Capture the cell that displays the provided text and extract its [x, y] central coordinate. 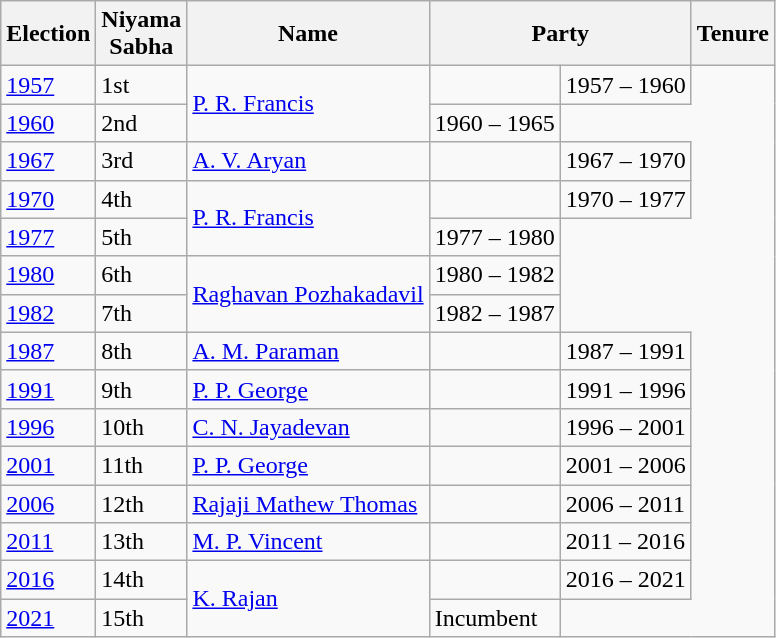
1982 – 1987 [494, 313]
2011 – 2016 [626, 542]
Rajaji Mathew Thomas [308, 503]
1960 – 1965 [494, 123]
M. P. Vincent [308, 542]
Raghavan Pozhakadavil [308, 294]
5th [142, 237]
1982 [48, 313]
Election [48, 34]
Tenure [732, 34]
14th [142, 580]
NiyamaSabha [142, 34]
7th [142, 313]
1970 [48, 199]
2001 – 2006 [626, 465]
1957 [48, 85]
A. M. Paraman [308, 351]
12th [142, 503]
1967 [48, 161]
2006 – 2011 [626, 503]
9th [142, 389]
Name [308, 34]
11th [142, 465]
1st [142, 85]
1967 – 1970 [626, 161]
1987 – 1991 [626, 351]
1991 [48, 389]
Party [560, 34]
1980 – 1982 [494, 275]
1980 [48, 275]
4th [142, 199]
10th [142, 427]
1977 – 1980 [494, 237]
15th [142, 618]
2016 – 2021 [626, 580]
8th [142, 351]
2006 [48, 503]
2016 [48, 580]
2nd [142, 123]
1977 [48, 237]
A. V. Aryan [308, 161]
2001 [48, 465]
1996 – 2001 [626, 427]
1987 [48, 351]
1970 – 1977 [626, 199]
2021 [48, 618]
C. N. Jayadevan [308, 427]
2011 [48, 542]
13th [142, 542]
1957 – 1960 [626, 85]
3rd [142, 161]
1960 [48, 123]
6th [142, 275]
K. Rajan [308, 599]
1991 – 1996 [626, 389]
1996 [48, 427]
Incumbent [494, 618]
